Find where the given text appears and provide that cell's center as (x, y) coordinate. 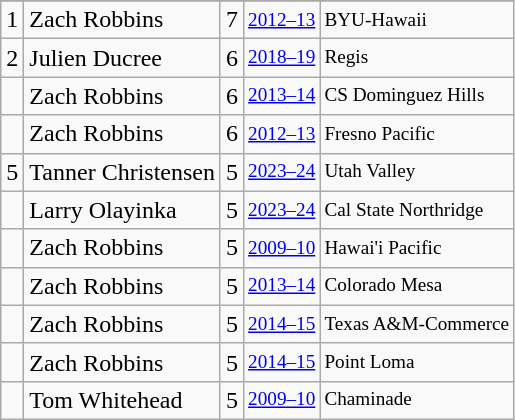
Hawai'i Pacific (417, 248)
BYU-Hawaii (417, 20)
Point Loma (417, 362)
Julien Ducree (122, 58)
Tom Whitehead (122, 400)
Regis (417, 58)
Texas A&M-Commerce (417, 324)
CS Dominguez Hills (417, 96)
Utah Valley (417, 172)
Cal State Northridge (417, 210)
Larry Olayinka (122, 210)
Colorado Mesa (417, 286)
Tanner Christensen (122, 172)
Chaminade (417, 400)
2 (12, 58)
1 (12, 20)
7 (232, 20)
2018–19 (282, 58)
Fresno Pacific (417, 134)
